Detect which cell encompasses the target text, then output its [X, Y] center coordinate. 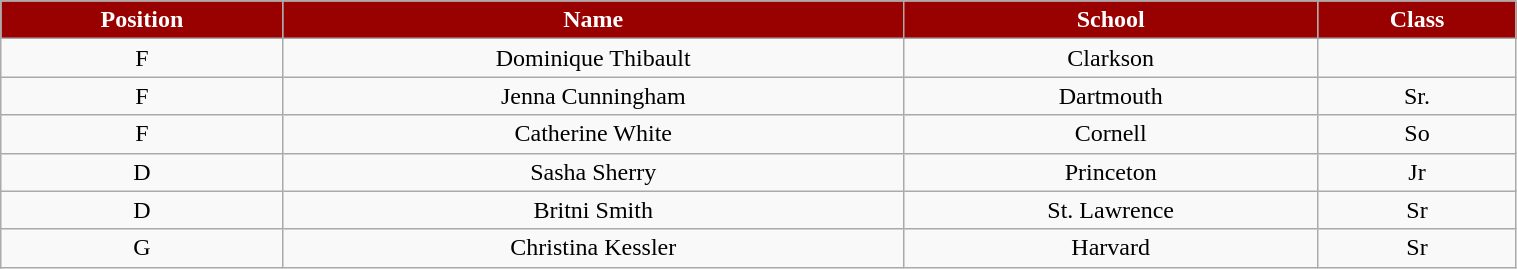
Sasha Sherry [593, 172]
Christina Kessler [593, 248]
Cornell [1110, 134]
Position [142, 20]
So [1417, 134]
G [142, 248]
Clarkson [1110, 58]
Class [1417, 20]
Catherine White [593, 134]
Dominique Thibault [593, 58]
Sr. [1417, 96]
St. Lawrence [1110, 210]
Jr [1417, 172]
Britni Smith [593, 210]
Princeton [1110, 172]
Harvard [1110, 248]
Jenna Cunningham [593, 96]
Name [593, 20]
School [1110, 20]
Dartmouth [1110, 96]
